Search for the cell housing the specified text and yield its (X, Y) center coordinate. 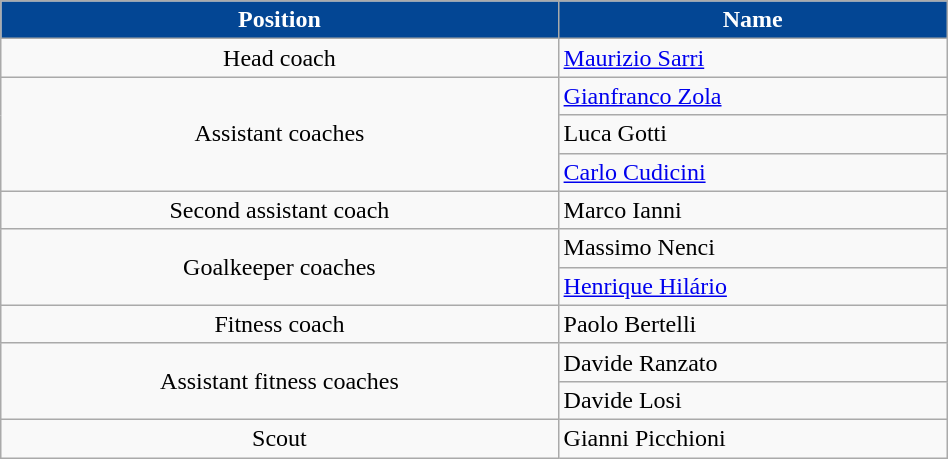
Scout (280, 438)
Assistant fitness coaches (280, 381)
Davide Losi (752, 400)
Fitness coach (280, 324)
Marco Ianni (752, 210)
Henrique Hilário (752, 286)
Gianfranco Zola (752, 96)
Luca Gotti (752, 134)
Position (280, 20)
Carlo Cudicini (752, 172)
Gianni Picchioni (752, 438)
Name (752, 20)
Massimo Nenci (752, 248)
Paolo Bertelli (752, 324)
Maurizio Sarri (752, 58)
Second assistant coach (280, 210)
Davide Ranzato (752, 362)
Goalkeeper coaches (280, 267)
Assistant coaches (280, 134)
Head coach (280, 58)
